Capture the cell that displays the provided text and extract its [x, y] central coordinate. 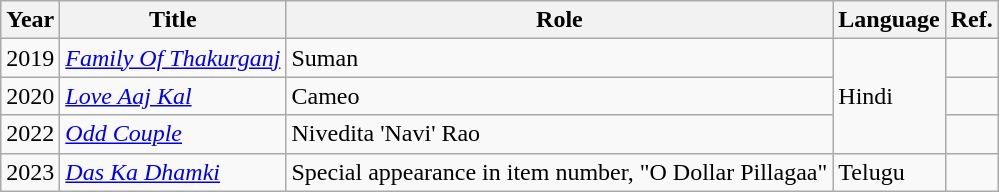
Telugu [889, 172]
Ref. [972, 20]
Language [889, 20]
Odd Couple [173, 134]
Love Aaj Kal [173, 96]
Nivedita 'Navi' Rao [560, 134]
Family Of Thakurganj [173, 58]
Role [560, 20]
Special appearance in item number, "O Dollar Pillagaa" [560, 172]
2023 [30, 172]
Year [30, 20]
Cameo [560, 96]
Title [173, 20]
2020 [30, 96]
Suman [560, 58]
2019 [30, 58]
Das Ka Dhamki [173, 172]
2022 [30, 134]
Hindi [889, 96]
